Determine the [X, Y] coordinate at the center of the cell enclosing the given text.  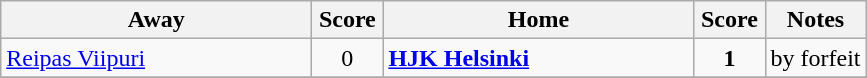
HJK Helsinki [538, 58]
1 [730, 58]
by forfeit [816, 58]
0 [348, 58]
Away [156, 20]
Home [538, 20]
Notes [816, 20]
Reipas Viipuri [156, 58]
